Search for the cell housing the specified text and yield its [X, Y] center coordinate. 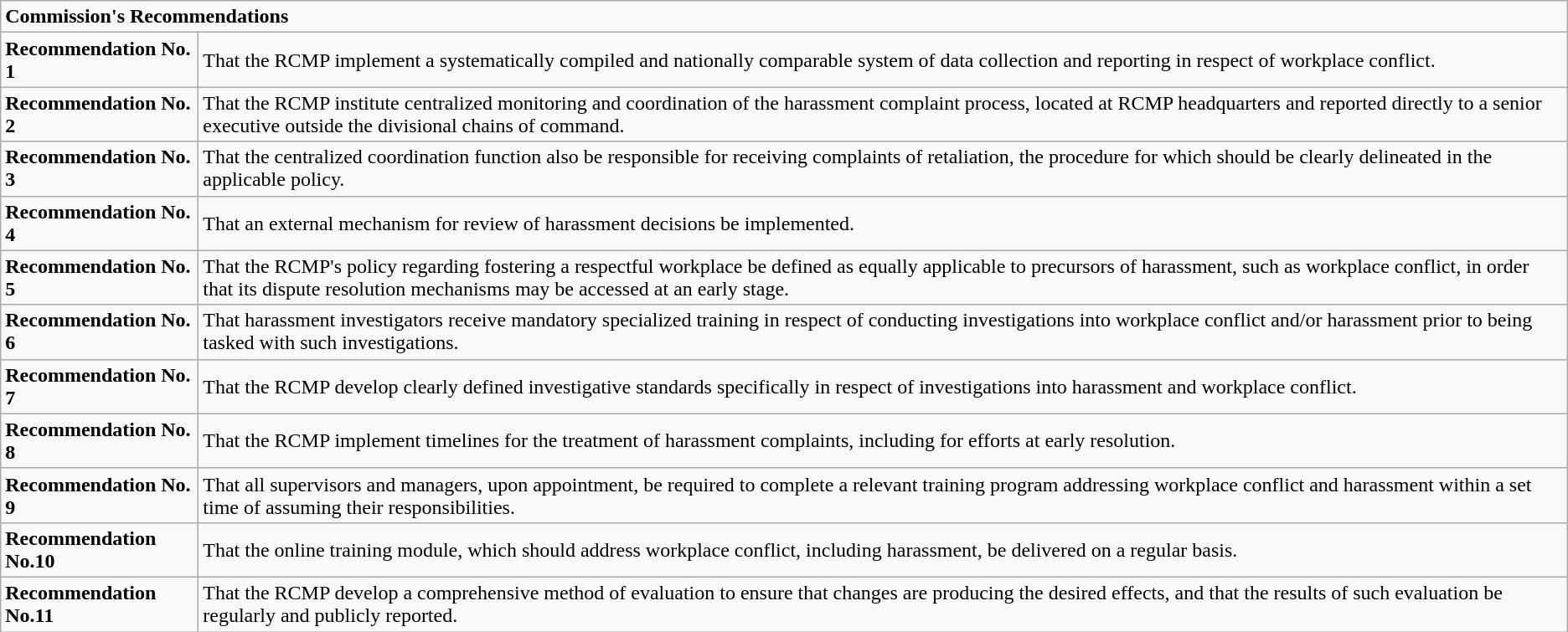
Recommendation No.10 [100, 549]
Recommendation No.11 [100, 604]
That the RCMP implement a systematically compiled and nationally comparable system of data collection and reporting in respect of workplace conflict. [883, 60]
Recommendation No. 2 [100, 114]
That the RCMP develop clearly defined investigative standards specifically in respect of investigations into harassment and workplace conflict. [883, 387]
Recommendation No. 9 [100, 496]
That the online training module, which should address workplace conflict, including harassment, be delivered on a regular basis. [883, 549]
That an external mechanism for review of harassment decisions be implemented. [883, 223]
Recommendation No. 6 [100, 331]
Recommendation No. 1 [100, 60]
Recommendation No. 8 [100, 440]
Commission's Recommendations [784, 17]
Recommendation No. 4 [100, 223]
That the RCMP implement timelines for the treatment of harassment complaints, including for efforts at early resolution. [883, 440]
Recommendation No. 7 [100, 387]
Recommendation No. 5 [100, 278]
Recommendation No. 3 [100, 169]
